Output the [x, y] coordinate of the center of the cell containing the given text.  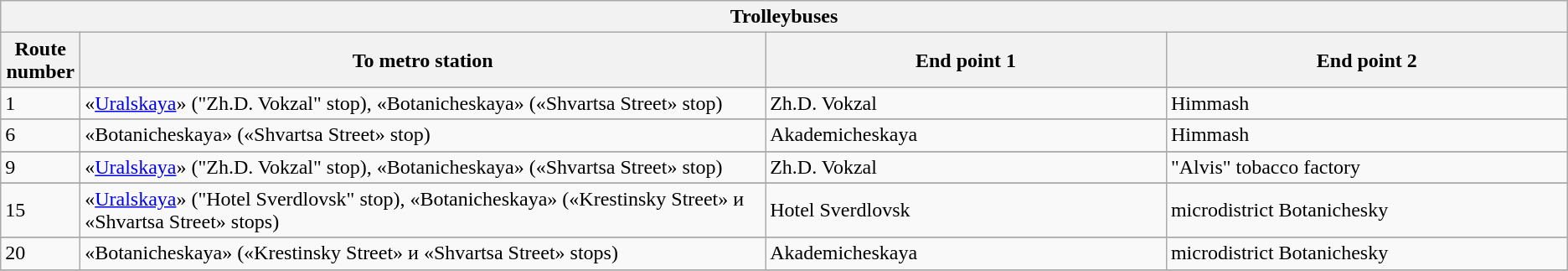
"Alvis" tobacco factory [1367, 167]
«Botanicheskaya» («Krestinsky Street» и «Shvartsa Street» stops) [423, 253]
15 [40, 210]
End point 1 [967, 60]
To metro station [423, 60]
6 [40, 135]
1 [40, 103]
«Botanicheskaya» («Shvartsa Street» stop) [423, 135]
«Uralskaya» ("Hotel Sverdlovsk" stop), «Botanicheskaya» («Krestinsky Street» и «Shvartsa Street» stops) [423, 210]
9 [40, 167]
Route number [40, 60]
Trolleybuses [784, 17]
End point 2 [1367, 60]
Hotel Sverdlovsk [967, 210]
20 [40, 253]
